Scan for the cell matching the given text and deliver its (x, y) coordinate at center. 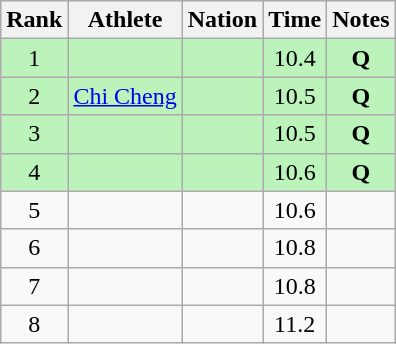
10.4 (295, 58)
3 (34, 134)
Rank (34, 20)
5 (34, 210)
6 (34, 248)
7 (34, 286)
4 (34, 172)
Athlete (125, 20)
1 (34, 58)
Chi Cheng (125, 96)
8 (34, 324)
Time (295, 20)
Notes (361, 20)
2 (34, 96)
11.2 (295, 324)
Nation (222, 20)
